Extract the [X, Y] coordinate from the center of the cell holding the provided text.  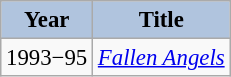
Year [47, 20]
Fallen Angels [162, 58]
1993−95 [47, 58]
Title [162, 20]
